Provide the [x, y] coordinate of the cell's center where the given text is located.  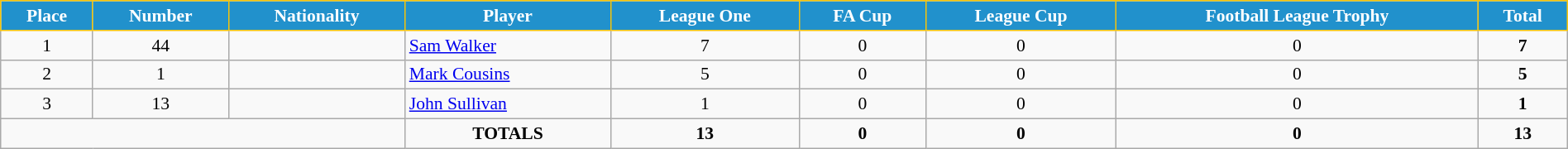
TOTALS [508, 134]
FA Cup [862, 16]
2 [47, 74]
League Cup [1021, 16]
Nationality [316, 16]
John Sullivan [508, 104]
3 [47, 104]
League One [705, 16]
Sam Walker [508, 46]
Number [160, 16]
Football League Trophy [1297, 16]
Player [508, 16]
Mark Cousins [508, 74]
Place [47, 16]
44 [160, 46]
Total [1523, 16]
